Provide the (x, y) coordinate of the cell's center where the given text is located.  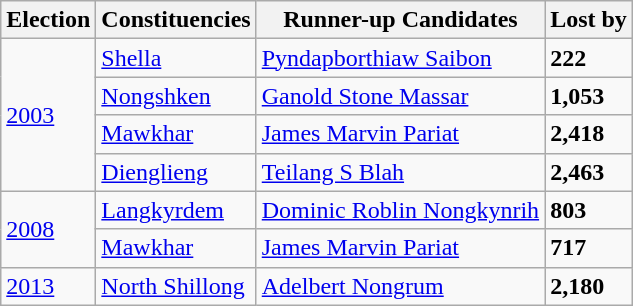
2,180 (589, 286)
Dominic Roblin Nongkynrih (400, 210)
2003 (48, 115)
Shella (176, 58)
717 (589, 248)
Pyndapborthiaw Saibon (400, 58)
2008 (48, 229)
2,418 (589, 134)
Langkyrdem (176, 210)
Nongshken (176, 96)
2013 (48, 286)
222 (589, 58)
Dienglieng (176, 172)
1,053 (589, 96)
Constituencies (176, 20)
Ganold Stone Massar (400, 96)
Runner-up Candidates (400, 20)
North Shillong (176, 286)
Lost by (589, 20)
2,463 (589, 172)
Election (48, 20)
Teilang S Blah (400, 172)
803 (589, 210)
Adelbert Nongrum (400, 286)
